Scan for the cell matching the given text and deliver its (x, y) coordinate at center. 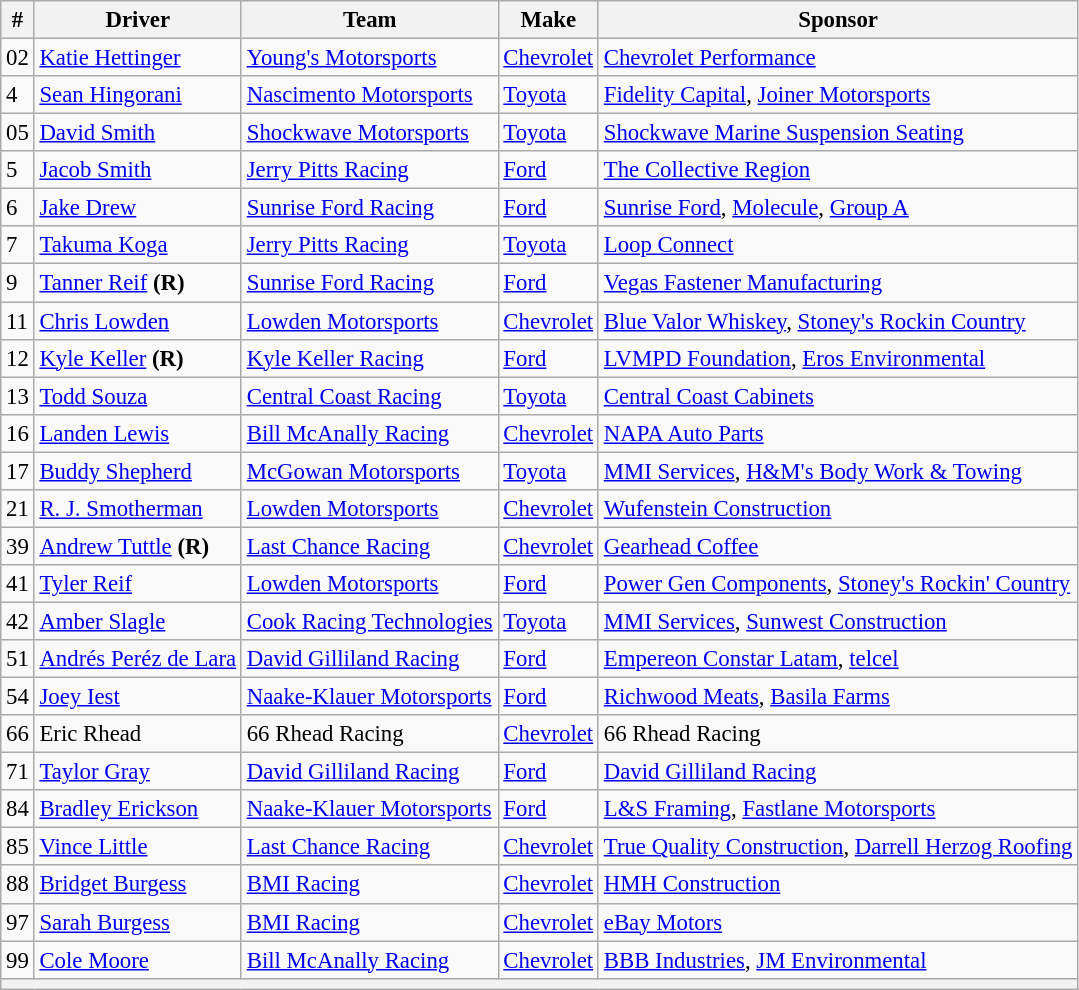
Empereon Constar Latam, telcel (838, 659)
02 (18, 58)
9 (18, 283)
Nascimento Motorsports (370, 95)
Sponsor (838, 20)
Cook Racing Technologies (370, 621)
Team (370, 20)
Chevrolet Performance (838, 58)
Landen Lewis (138, 433)
# (18, 20)
Make (548, 20)
Kyle Keller (R) (138, 358)
Young's Motorsports (370, 58)
True Quality Construction, Darrell Herzog Roofing (838, 847)
LVMPD Foundation, Eros Environmental (838, 358)
Shockwave Marine Suspension Seating (838, 133)
42 (18, 621)
R. J. Smotherman (138, 509)
Power Gen Components, Stoney's Rockin' Country (838, 584)
17 (18, 471)
11 (18, 321)
12 (18, 358)
99 (18, 960)
Sunrise Ford, Molecule, Group A (838, 208)
Andrés Peréz de Lara (138, 659)
McGowan Motorsports (370, 471)
Eric Rhead (138, 734)
Sean Hingorani (138, 95)
Tanner Reif (R) (138, 283)
Sarah Burgess (138, 922)
13 (18, 396)
Jake Drew (138, 208)
Blue Valor Whiskey, Stoney's Rockin Country (838, 321)
Chris Lowden (138, 321)
16 (18, 433)
4 (18, 95)
Andrew Tuttle (R) (138, 546)
54 (18, 697)
Kyle Keller Racing (370, 358)
Wufenstein Construction (838, 509)
Takuma Koga (138, 245)
97 (18, 922)
NAPA Auto Parts (838, 433)
05 (18, 133)
Bradley Erickson (138, 809)
Richwood Meats, Basila Farms (838, 697)
MMI Services, Sunwest Construction (838, 621)
Driver (138, 20)
L&S Framing, Fastlane Motorsports (838, 809)
BBB Industries, JM Environmental (838, 960)
88 (18, 885)
66 (18, 734)
Central Coast Racing (370, 396)
41 (18, 584)
Central Coast Cabinets (838, 396)
eBay Motors (838, 922)
Bridget Burgess (138, 885)
Vegas Fastener Manufacturing (838, 283)
HMH Construction (838, 885)
Taylor Gray (138, 772)
Shockwave Motorsports (370, 133)
Tyler Reif (138, 584)
Gearhead Coffee (838, 546)
Vince Little (138, 847)
Jacob Smith (138, 170)
Todd Souza (138, 396)
David Smith (138, 133)
Amber Slagle (138, 621)
6 (18, 208)
The Collective Region (838, 170)
84 (18, 809)
Katie Hettinger (138, 58)
85 (18, 847)
71 (18, 772)
MMI Services, H&M's Body Work & Towing (838, 471)
39 (18, 546)
Joey Iest (138, 697)
51 (18, 659)
7 (18, 245)
Fidelity Capital, Joiner Motorsports (838, 95)
Cole Moore (138, 960)
Buddy Shepherd (138, 471)
21 (18, 509)
5 (18, 170)
Loop Connect (838, 245)
